Determine the [X, Y] coordinate at the center of the cell enclosing the given text.  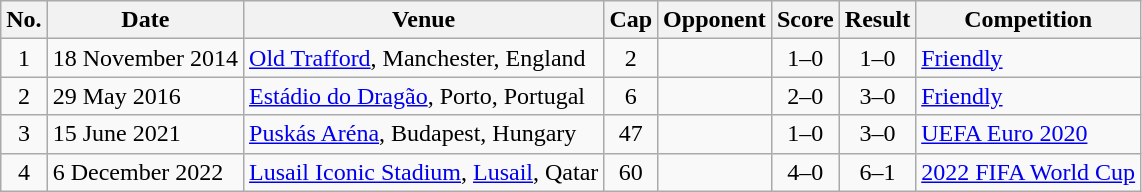
Competition [1028, 20]
Old Trafford, Manchester, England [424, 58]
Puskás Aréna, Budapest, Hungary [424, 134]
18 November 2014 [145, 58]
6 December 2022 [145, 172]
UEFA Euro 2020 [1028, 134]
Score [805, 20]
1 [24, 58]
Estádio do Dragão, Porto, Portugal [424, 96]
2–0 [805, 96]
4–0 [805, 172]
60 [631, 172]
6 [631, 96]
2022 FIFA World Cup [1028, 172]
47 [631, 134]
Lusail Iconic Stadium, Lusail, Qatar [424, 172]
Result [877, 20]
4 [24, 172]
Venue [424, 20]
29 May 2016 [145, 96]
3 [24, 134]
Cap [631, 20]
No. [24, 20]
15 June 2021 [145, 134]
6–1 [877, 172]
Date [145, 20]
Opponent [715, 20]
